Identify which cell holds the provided text, then report its [X, Y] central coordinate. 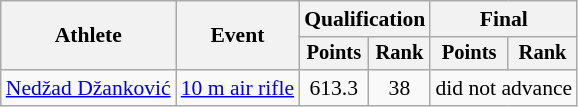
Final [504, 19]
613.3 [334, 88]
Qualification [364, 19]
10 m air rifle [238, 88]
38 [399, 88]
did not advance [504, 88]
Event [238, 36]
Nedžad Džanković [88, 88]
Athlete [88, 36]
